From the cell containing the given text, extract its center point as [x, y] coordinate. 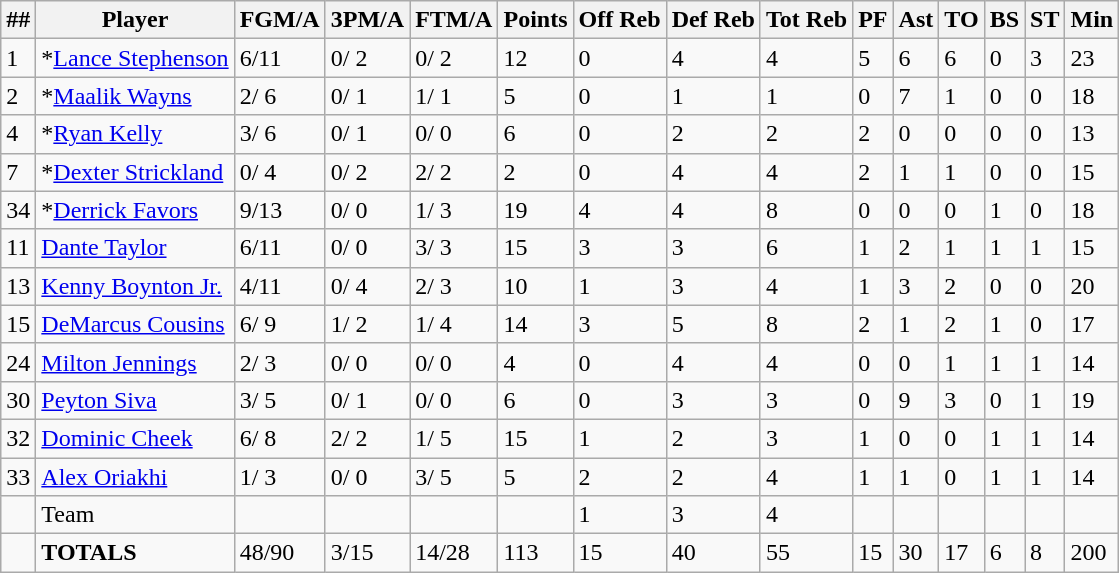
3/ 3 [454, 248]
BS [1004, 20]
Points [536, 20]
32 [18, 438]
11 [18, 248]
23 [1092, 58]
TO [962, 20]
2/ 6 [280, 96]
DeMarcus Cousins [135, 324]
12 [536, 58]
3/15 [367, 553]
*Lance Stephenson [135, 58]
1/ 2 [367, 324]
200 [1092, 553]
Ast [916, 20]
FGM/A [280, 20]
PF [873, 20]
ST [1045, 20]
48/90 [280, 553]
Tot Reb [806, 20]
9 [916, 400]
Off Reb [620, 20]
FTM/A [454, 20]
55 [806, 553]
Dante Taylor [135, 248]
Dominic Cheek [135, 438]
1/ 4 [454, 324]
TOTALS [135, 553]
*Dexter Strickland [135, 172]
34 [18, 210]
33 [18, 477]
24 [18, 362]
9/13 [280, 210]
113 [536, 553]
6/ 9 [280, 324]
*Maalik Wayns [135, 96]
Def Reb [713, 20]
10 [536, 286]
4/11 [280, 286]
1/ 5 [454, 438]
Min [1092, 20]
Kenny Boynton Jr. [135, 286]
*Derrick Favors [135, 210]
14/28 [454, 553]
6/ 8 [280, 438]
*Ryan Kelly [135, 134]
1/ 1 [454, 96]
Alex Oriakhi [135, 477]
Peyton Siva [135, 400]
Team [135, 515]
3PM/A [367, 20]
Milton Jennings [135, 362]
3/ 6 [280, 134]
## [18, 20]
20 [1092, 286]
Player [135, 20]
40 [713, 553]
